From the cell containing the given text, extract its center point as [X, Y] coordinate. 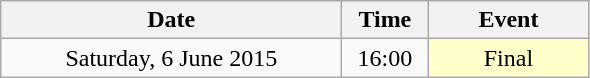
Time [385, 20]
Date [172, 20]
Event [508, 20]
Saturday, 6 June 2015 [172, 58]
Final [508, 58]
16:00 [385, 58]
